Pinpoint the cell where the given text exists, returning its (x, y) midpoint coordinate. 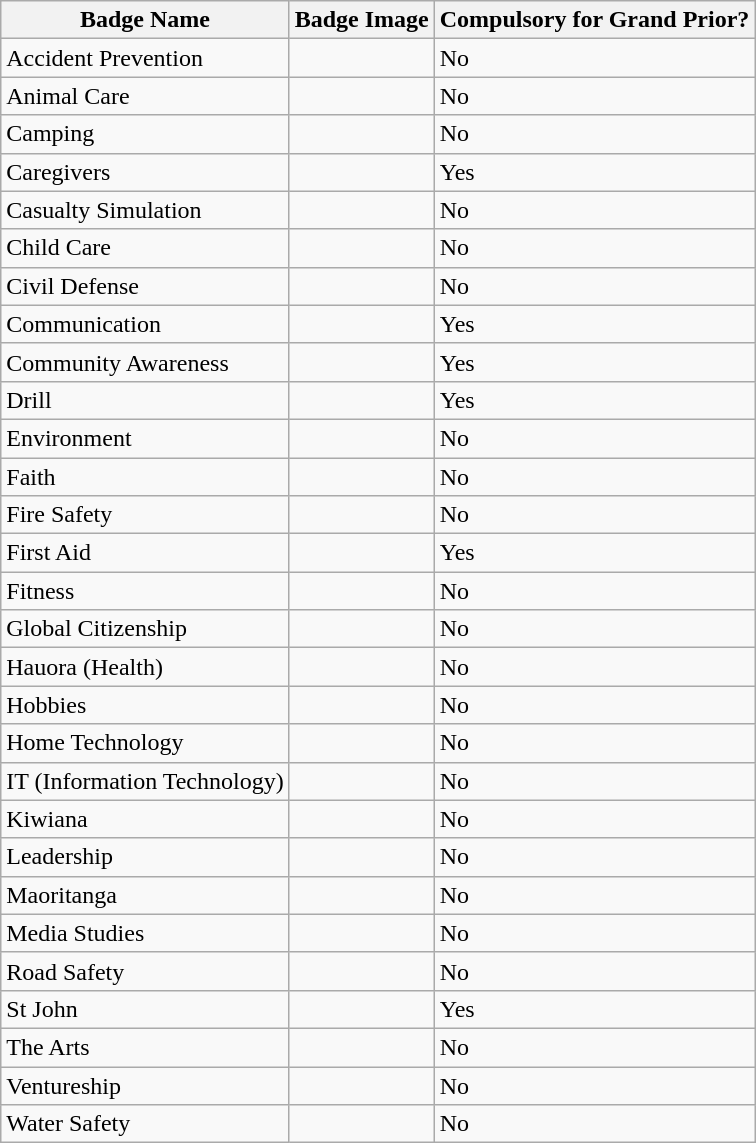
Camping (145, 134)
Communication (145, 324)
Environment (145, 438)
Drill (145, 400)
St John (145, 1009)
Fire Safety (145, 515)
Maoritanga (145, 895)
Caregivers (145, 172)
Badge Image (362, 20)
Ventureship (145, 1085)
The Arts (145, 1047)
Global Citizenship (145, 629)
Accident Prevention (145, 58)
Compulsory for Grand Prior? (594, 20)
Badge Name (145, 20)
Faith (145, 477)
Leadership (145, 857)
Home Technology (145, 743)
Kiwiana (145, 819)
Civil Defense (145, 286)
Hauora (Health) (145, 667)
Community Awareness (145, 362)
Fitness (145, 591)
Water Safety (145, 1124)
Child Care (145, 248)
Casualty Simulation (145, 210)
First Aid (145, 553)
Road Safety (145, 971)
Hobbies (145, 705)
IT (Information Technology) (145, 781)
Animal Care (145, 96)
Media Studies (145, 933)
